Provide the (X, Y) coordinate of the cell's center where the given text is located.  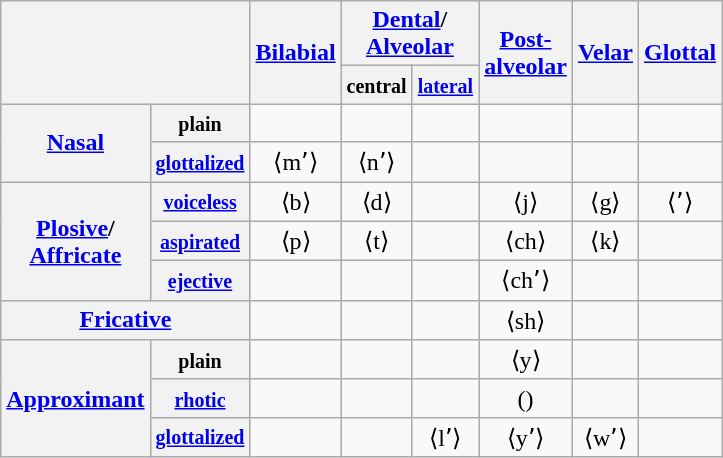
⟨yʼ⟩ (526, 437)
⟨j⟩ (526, 202)
⟨t⟩ (376, 241)
⟨mʼ⟩ (296, 162)
⟨nʼ⟩ (376, 162)
lateral (446, 85)
Approximant (76, 398)
Fricative (126, 320)
⟨wʼ⟩ (605, 437)
Dental/Alveolar (410, 34)
⟨lʼ⟩ (446, 437)
() (526, 398)
⟨d⟩ (376, 202)
central (376, 85)
⟨sh⟩ (526, 320)
⟨ch⟩ (526, 241)
ejective (200, 281)
⟨b⟩ (296, 202)
Nasal (76, 143)
voiceless (200, 202)
Plosive/Affricate (76, 242)
⟨p⟩ (296, 241)
Bilabial (296, 52)
⟨g⟩ (605, 202)
Glottal (680, 52)
⟨ʼ⟩ (680, 202)
⟨k⟩ (605, 241)
Velar (605, 52)
⟨chʼ⟩ (526, 281)
⟨y⟩ (526, 360)
aspirated (200, 241)
Post-alveolar (526, 52)
rhotic (200, 398)
